Identify which cell holds the provided text, then report its [X, Y] central coordinate. 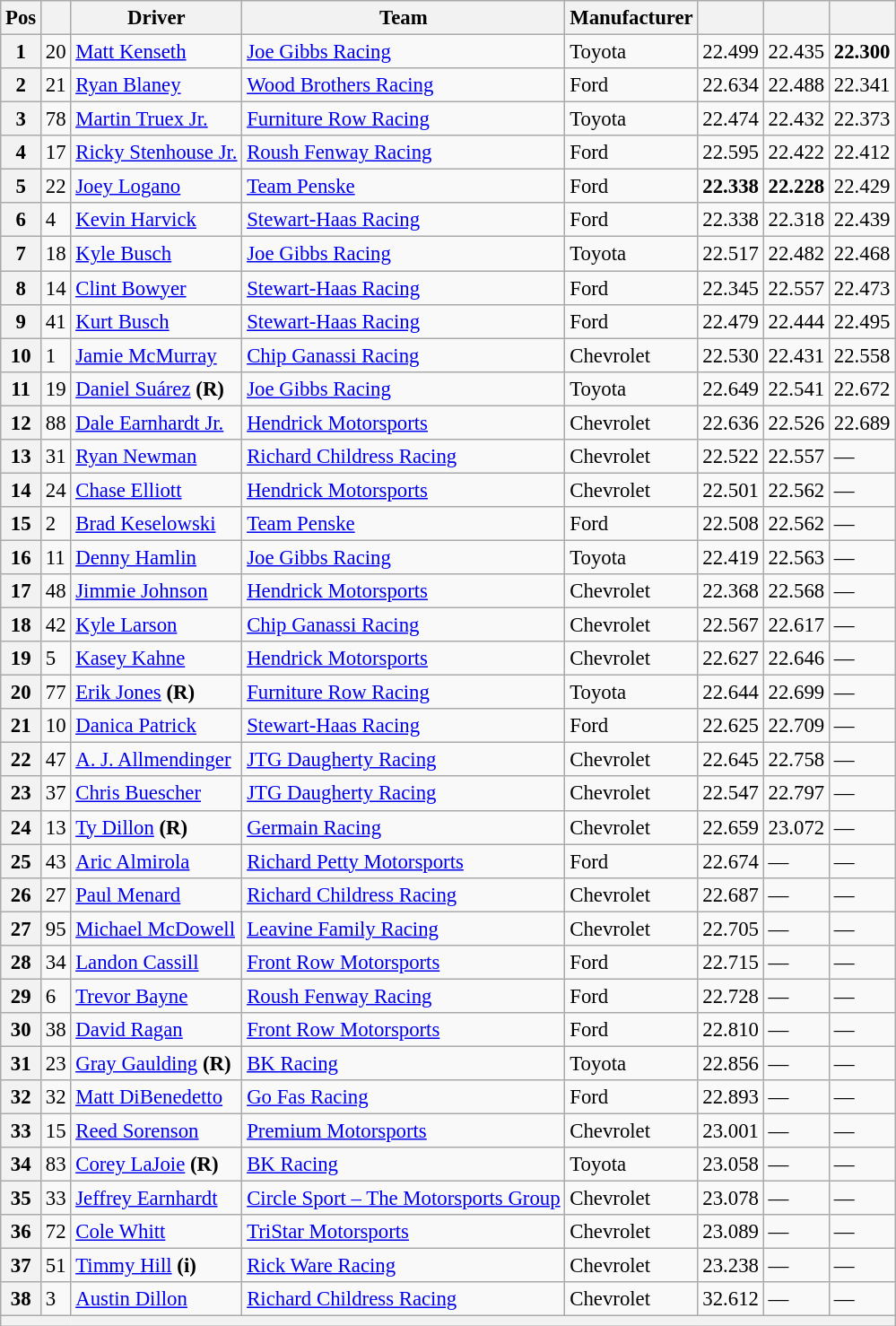
7 [22, 254]
41 [56, 321]
22.435 [796, 52]
Austin Dillon [156, 1300]
Chase Elliott [156, 490]
Ryan Newman [156, 457]
22.373 [863, 119]
23.001 [730, 1131]
Trevor Bayne [156, 996]
23.089 [730, 1232]
Reed Sorenson [156, 1131]
Wood Brothers Racing [404, 85]
22.517 [730, 254]
Martin Truex Jr. [156, 119]
Driver [156, 18]
22.473 [863, 288]
22.595 [730, 153]
8 [22, 288]
Gray Gaulding (R) [156, 1063]
David Ragan [156, 1030]
29 [22, 996]
22.567 [730, 625]
22.627 [730, 659]
22.568 [796, 591]
22.659 [730, 827]
78 [56, 119]
Kyle Busch [156, 254]
Ricky Stenhouse Jr. [156, 153]
Kyle Larson [156, 625]
77 [56, 693]
Michael McDowell [156, 929]
22.705 [730, 929]
Rick Ware Racing [404, 1266]
23.238 [730, 1266]
83 [56, 1165]
22.728 [730, 996]
Jamie McMurray [156, 355]
Landon Cassill [156, 963]
Circle Sport – The Motorsports Group [404, 1199]
22.687 [730, 894]
Jeffrey Earnhardt [156, 1199]
22.856 [730, 1063]
25 [22, 861]
Aric Almirola [156, 861]
30 [22, 1030]
Dale Earnhardt Jr. [156, 423]
Ty Dillon (R) [156, 827]
22.431 [796, 355]
22.530 [730, 355]
22.689 [863, 423]
22.699 [796, 693]
22.649 [730, 388]
22.893 [730, 1097]
Ryan Blaney [156, 85]
Denny Hamlin [156, 557]
35 [22, 1199]
Matt DiBenedetto [156, 1097]
Chris Buescher [156, 794]
22.432 [796, 119]
22.474 [730, 119]
22.300 [863, 52]
Corey LaJoie (R) [156, 1165]
Brad Keselowski [156, 524]
22.419 [730, 557]
88 [56, 423]
22.634 [730, 85]
Richard Petty Motorsports [404, 861]
Kurt Busch [156, 321]
Germain Racing [404, 827]
TriStar Motorsports [404, 1232]
32.612 [730, 1300]
22.617 [796, 625]
Joey Logano [156, 187]
9 [22, 321]
22.646 [796, 659]
26 [22, 894]
Clint Bowyer [156, 288]
22.644 [730, 693]
Pos [22, 18]
23.072 [796, 827]
22.439 [863, 220]
22.522 [730, 457]
22.672 [863, 388]
Jimmie Johnson [156, 591]
22.709 [796, 726]
22.345 [730, 288]
22.625 [730, 726]
22.547 [730, 794]
22.429 [863, 187]
12 [22, 423]
28 [22, 963]
Kasey Kahne [156, 659]
Erik Jones (R) [156, 693]
22.482 [796, 254]
22.468 [863, 254]
Cole Whitt [156, 1232]
22.636 [730, 423]
22.758 [796, 760]
22.368 [730, 591]
23.078 [730, 1199]
22.422 [796, 153]
22.495 [863, 321]
Danica Patrick [156, 726]
A. J. Allmendinger [156, 760]
22.645 [730, 760]
47 [56, 760]
16 [22, 557]
22.810 [730, 1030]
Timmy Hill (i) [156, 1266]
23.058 [730, 1165]
22.228 [796, 187]
Leavine Family Racing [404, 929]
48 [56, 591]
Go Fas Racing [404, 1097]
22.563 [796, 557]
Manufacturer [631, 18]
22.501 [730, 490]
Matt Kenseth [156, 52]
22.715 [730, 963]
22.488 [796, 85]
Kevin Harvick [156, 220]
Paul Menard [156, 894]
22.444 [796, 321]
22.341 [863, 85]
Premium Motorsports [404, 1131]
22.412 [863, 153]
72 [56, 1232]
22.558 [863, 355]
51 [56, 1266]
42 [56, 625]
22.508 [730, 524]
22.499 [730, 52]
22.674 [730, 861]
Team [404, 18]
Daniel Suárez (R) [156, 388]
22.526 [796, 423]
95 [56, 929]
43 [56, 861]
22.479 [730, 321]
22.541 [796, 388]
36 [22, 1232]
22.797 [796, 794]
22.318 [796, 220]
